Output the (X, Y) coordinate of the center of the cell containing the given text.  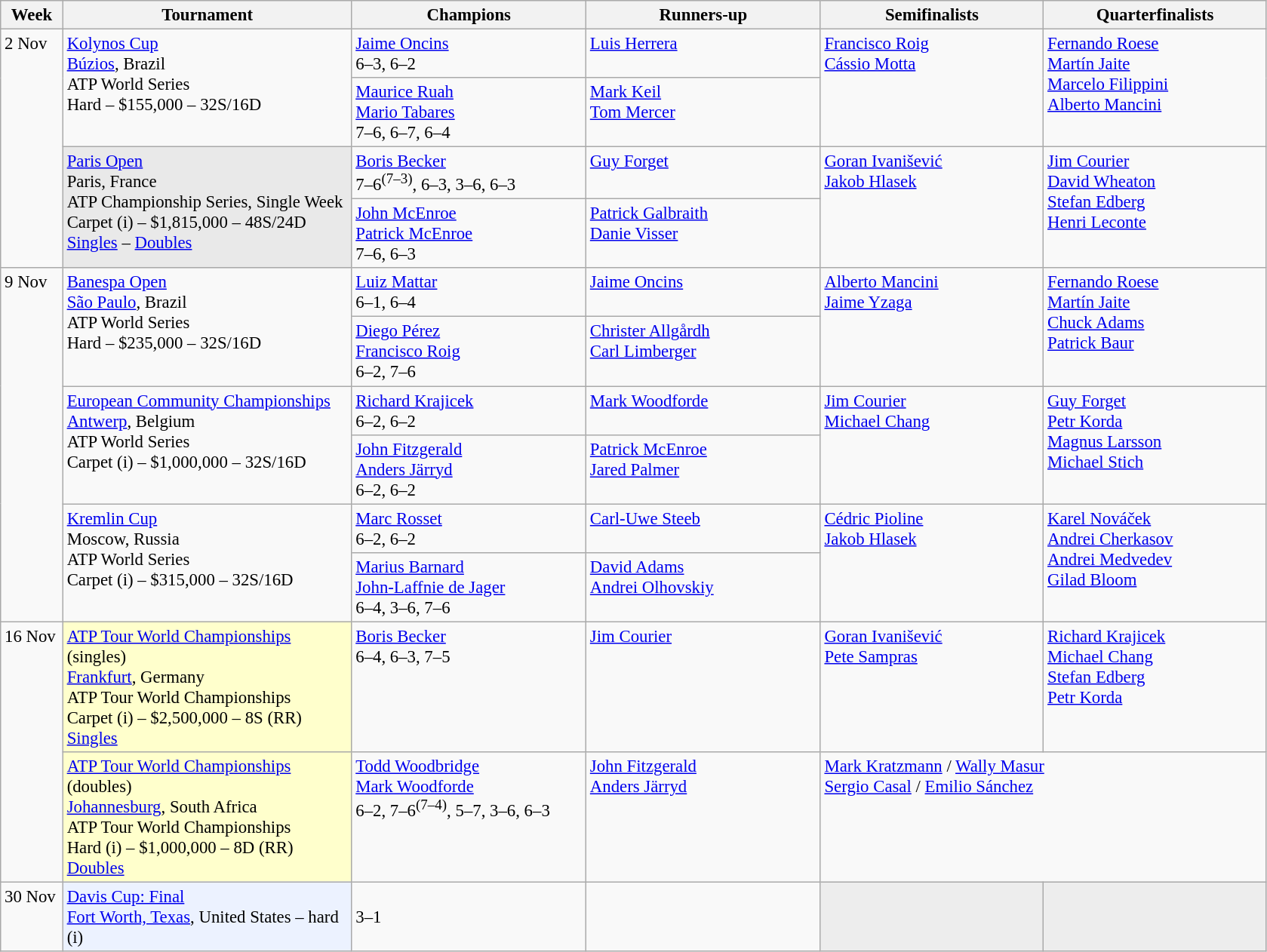
Jim Courier David Wheaton Stefan Edberg Henri Leconte (1155, 208)
Fernando Roese Martín Jaite Marcelo Filippini Alberto Mancini (1155, 88)
John Fitzgerald Anders Järryd (703, 818)
Davis Cup: Final Fort Worth, Texas, United States – hard (i) (207, 917)
Christer Allgårdh Carl Limberger (703, 352)
2 Nov (32, 149)
Karel Nováček Andrei Cherkasov Andrei Medvedev Gilad Bloom (1155, 563)
Paris Open Paris, FranceATP Championship Series, Single Week Carpet (i) – $1,815,000 – 48S/24D Singles – Doubles (207, 208)
Jaime Oncins 6–3, 6–2 (469, 54)
Patrick McEnroe Jared Palmer (703, 469)
Banespa Open São Paulo, BrazilATP World Series Hard – $235,000 – 32S/16D (207, 327)
Kolynos Cup Búzios, BrazilATP World Series Hard – $155,000 – 32S/16D (207, 88)
Fernando Roese Martín Jaite Chuck Adams Patrick Baur (1155, 327)
Champions (469, 15)
Week (32, 15)
Guy Forget Petr Korda Magnus Larsson Michael Stich (1155, 445)
Mark Woodforde (703, 410)
Semifinalists (932, 15)
Kremlin Cup Moscow, RussiaATP World Series Carpet (i) – $315,000 – 32S/16D (207, 563)
Maurice Ruah Mario Tabares 7–6, 6–7, 6–4 (469, 112)
Jaime Oncins (703, 293)
European Community Championships Antwerp, BelgiumATP World Series Carpet (i) – $1,000,000 – 32S/16D (207, 445)
David Adams Andrei Olhovskiy (703, 587)
Luiz Mattar 6–1, 6–4 (469, 293)
Tournament (207, 15)
Alberto Mancini Jaime Yzaga (932, 327)
Guy Forget (703, 174)
Goran Ivanišević Pete Sampras (932, 686)
Marius Barnard John-Laffnie de Jager 6–4, 3–6, 7–6 (469, 587)
Boris Becker 7–6(7–3), 6–3, 3–6, 6–3 (469, 174)
Carl-Uwe Steeb (703, 528)
Richard Krajicek Michael Chang Stefan Edberg Petr Korda (1155, 686)
Cédric Pioline Jakob Hlasek (932, 563)
John McEnroe Patrick McEnroe 7–6, 6–3 (469, 234)
Luis Herrera (703, 54)
ATP Tour World Championships (singles) Frankfurt, Germany ATP Tour World Championships Carpet (i) – $2,500,000 – 8S (RR) Singles (207, 686)
Richard Krajicek 6–2, 6–2 (469, 410)
Runners-up (703, 15)
Jim Courier (703, 686)
Patrick Galbraith Danie Visser (703, 234)
Marc Rosset 6–2, 6–2 (469, 528)
Todd Woodbridge Mark Woodforde 6–2, 7–6(7–4), 5–7, 3–6, 6–3 (469, 818)
16 Nov (32, 751)
9 Nov (32, 445)
Mark Keil Tom Mercer (703, 112)
3–1 (469, 917)
Boris Becker 6–4, 6–3, 7–5 (469, 686)
Quarterfinalists (1155, 15)
Jim Courier Michael Chang (932, 445)
Mark Kratzmann / Wally Masur Sergio Casal / Emilio Sánchez (1043, 818)
Diego Pérez Francisco Roig 6–2, 7–6 (469, 352)
John Fitzgerald Anders Järryd 6–2, 6–2 (469, 469)
ATP Tour World Championships (doubles) Johannesburg, South Africa ATP Tour World Championships Hard (i) – $1,000,000 – 8D (RR) Doubles (207, 818)
Francisco Roig Cássio Motta (932, 88)
30 Nov (32, 917)
Goran Ivanišević Jakob Hlasek (932, 208)
